Determine the (x, y) coordinate at the center of the cell enclosing the given text.  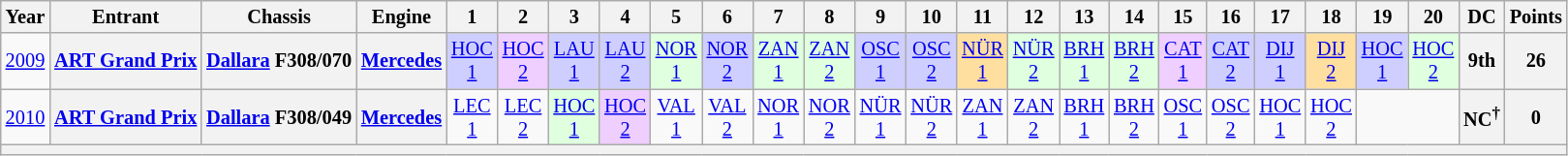
LAU1 (573, 61)
Points (1536, 16)
LEC1 (473, 117)
LAU2 (626, 61)
LEC2 (523, 117)
12 (1034, 16)
8 (829, 16)
18 (1331, 16)
DIJ1 (1280, 61)
9 (881, 16)
Year (25, 16)
16 (1230, 16)
NC† (1482, 117)
2009 (25, 61)
Dallara F308/070 (279, 61)
2 (523, 16)
4 (626, 16)
Entrant (126, 16)
10 (932, 16)
CAT1 (1184, 61)
1 (473, 16)
19 (1383, 16)
17 (1280, 16)
CAT2 (1230, 61)
5 (676, 16)
DIJ2 (1331, 61)
9th (1482, 61)
14 (1134, 16)
7 (779, 16)
Engine (401, 16)
3 (573, 16)
0 (1536, 117)
2010 (25, 117)
Chassis (279, 16)
20 (1433, 16)
VAL2 (728, 117)
DC (1482, 16)
13 (1085, 16)
Dallara F308/049 (279, 117)
11 (982, 16)
VAL1 (676, 117)
15 (1184, 16)
6 (728, 16)
26 (1536, 61)
